Search for the cell housing the specified text and yield its [X, Y] center coordinate. 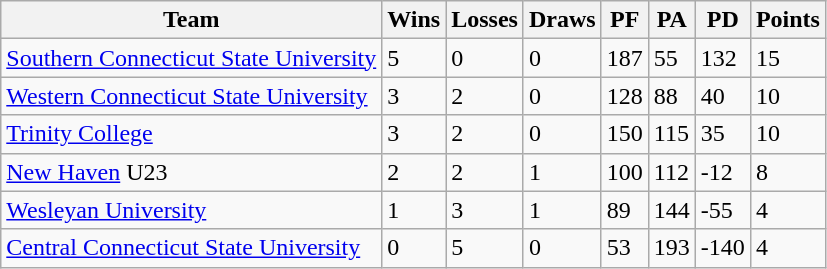
Central Connecticut State University [192, 248]
8 [788, 172]
15 [788, 58]
112 [672, 172]
35 [722, 134]
100 [624, 172]
-12 [722, 172]
150 [624, 134]
187 [624, 58]
Trinity College [192, 134]
Draws [562, 20]
193 [672, 248]
132 [722, 58]
Southern Connecticut State University [192, 58]
89 [624, 210]
55 [672, 58]
40 [722, 96]
PF [624, 20]
-55 [722, 210]
Wins [414, 20]
New Haven U23 [192, 172]
88 [672, 96]
53 [624, 248]
-140 [722, 248]
115 [672, 134]
Team [192, 20]
144 [672, 210]
PD [722, 20]
Wesleyan University [192, 210]
Western Connecticut State University [192, 96]
Points [788, 20]
Losses [485, 20]
PA [672, 20]
128 [624, 96]
